From the cell containing the given text, extract its center point as [X, Y] coordinate. 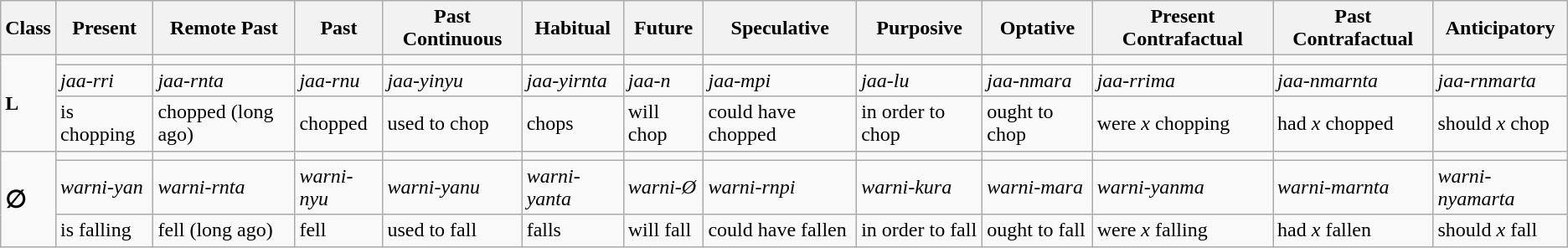
Future [663, 28]
is chopping [104, 124]
in order to chop [920, 124]
warni-yanta [573, 188]
will fall [663, 230]
jaa-n [663, 80]
Purposive [920, 28]
were x chopping [1183, 124]
fell (long ago) [224, 230]
should x fall [1500, 230]
jaa-rrima [1183, 80]
warni-yanu [452, 188]
warni-nyamarta [1500, 188]
jaa-rri [104, 80]
should x chop [1500, 124]
warni-rnta [224, 188]
Anticipatory [1500, 28]
jaa-rnu [338, 80]
had x fallen [1354, 230]
Habitual [573, 28]
Speculative [781, 28]
is falling [104, 230]
could have chopped [781, 124]
jaa-nmarnta [1354, 80]
used to chop [452, 124]
Class [28, 28]
Past Continuous [452, 28]
jaa-yirnta [573, 80]
chopped (long ago) [224, 124]
warni-kura [920, 188]
L [28, 103]
jaa-lu [920, 80]
Remote Past [224, 28]
in order to fall [920, 230]
warni-yanma [1183, 188]
Past Contrafactual [1354, 28]
were x falling [1183, 230]
jaa-rnta [224, 80]
could have fallen [781, 230]
warni-mara [1037, 188]
chops [573, 124]
will chop [663, 124]
jaa-nmara [1037, 80]
Optative [1037, 28]
Past [338, 28]
warni-Ø [663, 188]
Present [104, 28]
ought to fall [1037, 230]
had x chopped [1354, 124]
∅ [28, 199]
warni-nyu [338, 188]
falls [573, 230]
warni-rnpi [781, 188]
ought to chop [1037, 124]
fell [338, 230]
chopped [338, 124]
jaa-rnmarta [1500, 80]
warni-marnta [1354, 188]
warni-yan [104, 188]
Present Contrafactual [1183, 28]
jaa-yinyu [452, 80]
used to fall [452, 230]
jaa-mpi [781, 80]
